Capture the cell that displays the provided text and extract its [X, Y] central coordinate. 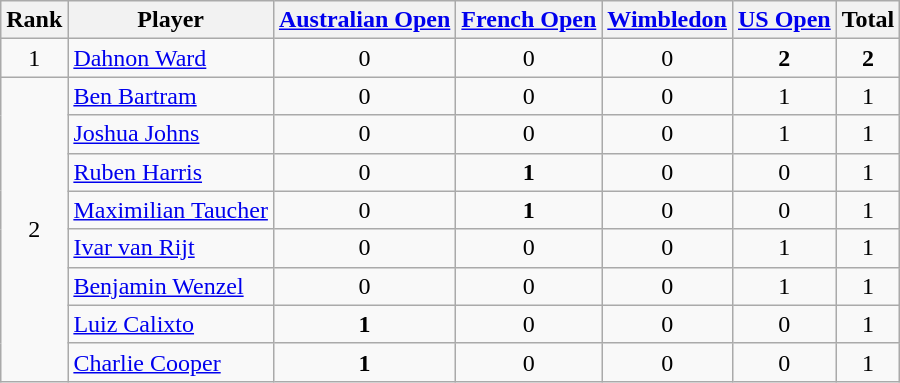
Player [171, 20]
Ivar van Rijt [171, 248]
Dahnon Ward [171, 58]
Luiz Calixto [171, 324]
Ben Bartram [171, 96]
US Open [784, 20]
Wimbledon [668, 20]
Charlie Cooper [171, 362]
Maximilian Taucher [171, 210]
Benjamin Wenzel [171, 286]
Rank [34, 20]
Total [868, 20]
French Open [529, 20]
Joshua Johns [171, 134]
Australian Open [364, 20]
Ruben Harris [171, 172]
